Return the (X, Y) coordinate for the center point of the cell that contains the specified text.  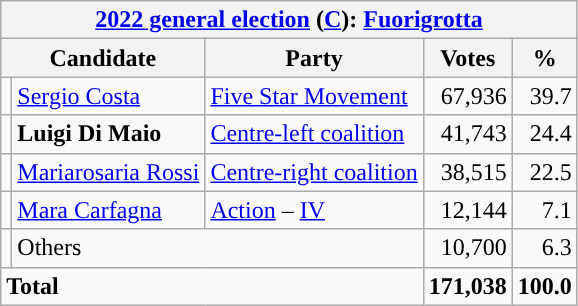
2022 general election (C): Fuorigrotta (290, 20)
Five Star Movement (314, 96)
22.5 (544, 172)
Centre-left coalition (314, 134)
7.1 (544, 210)
Mariarosaria Rossi (108, 172)
6.3 (544, 248)
% (544, 58)
Votes (468, 58)
67,936 (468, 96)
Candidate (103, 58)
Others (218, 248)
24.4 (544, 134)
171,038 (468, 286)
Sergio Costa (108, 96)
39.7 (544, 96)
Action – IV (314, 210)
12,144 (468, 210)
Total (212, 286)
10,700 (468, 248)
100.0 (544, 286)
Centre-right coalition (314, 172)
Luigi Di Maio (108, 134)
38,515 (468, 172)
Party (314, 58)
41,743 (468, 134)
Mara Carfagna (108, 210)
